Capture the cell that displays the provided text and extract its [X, Y] central coordinate. 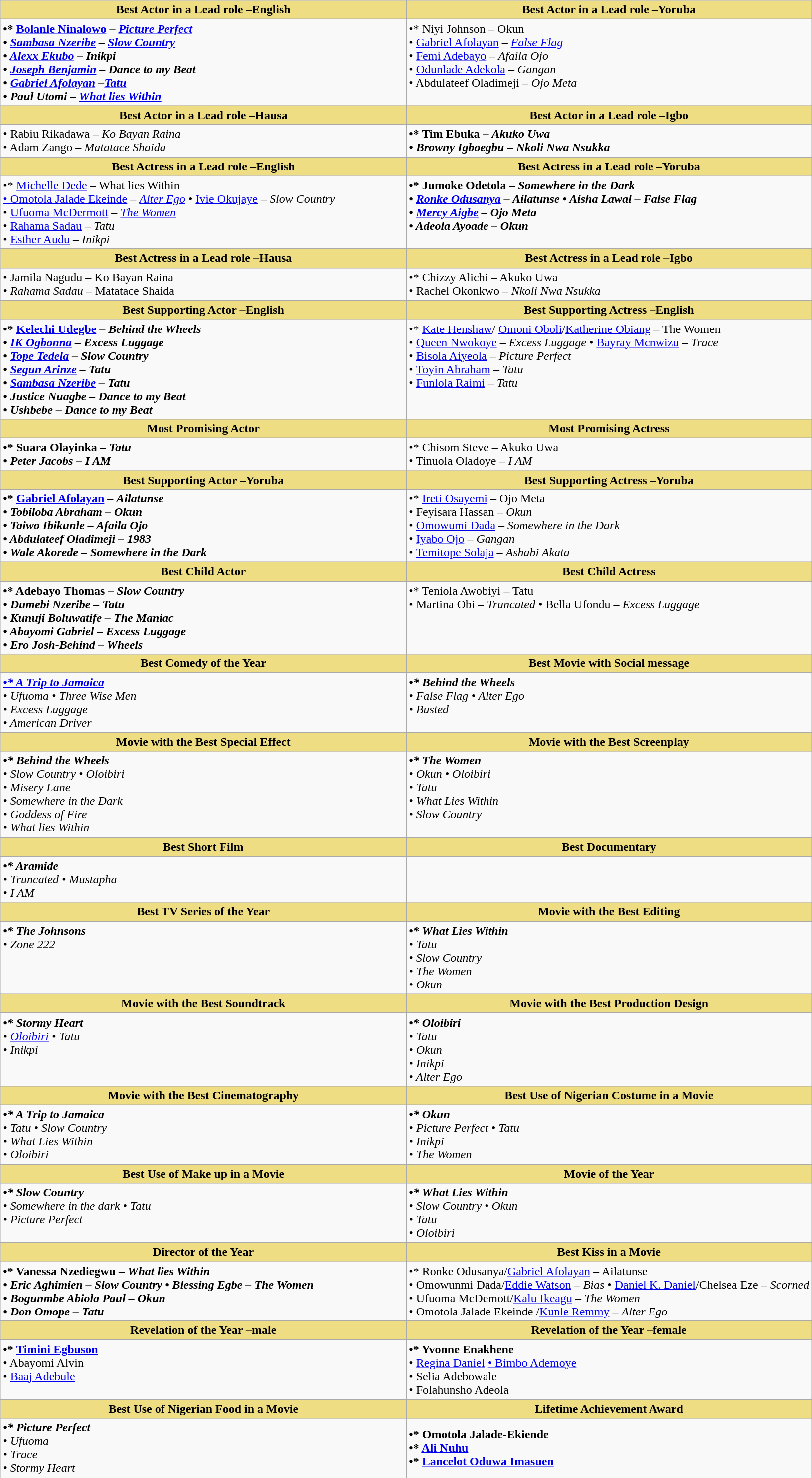
•* Slow Country• Somewhere in the dark • Tatu• Picture Perfect [203, 1213]
Movie with the Best Cinematography [203, 1095]
Best Documentary [609, 847]
•* Suara Olayinka – Tatu• Peter Jacobs – I AM [203, 454]
Movie with the Best Editing [609, 912]
•* A Trip to Jamaica• Tatu • Slow Country• What Lies Within• Oloibiri [203, 1135]
Movie with the Best Special Effect [203, 742]
Best Supporting Actor –Yoruba [203, 480]
Best Child Actor [203, 572]
•* Yvonne Enakhene• Regina Daniel • Bimbo Ademoye• Selia Adebowale• Folahunsho Adeola [609, 1370]
Best Actor in a Lead role –Igbo [609, 115]
•* Timini Egbuson• Abayomi Alvin• Baaj Adebule [203, 1370]
Best Actress in a Lead role –Yoruba [609, 166]
Most Promising Actor [203, 428]
•* Tim Ebuka – Akuko Uwa• Browny Igboegbu – Nkoli Nwa Nsukka [609, 141]
Best TV Series of the Year [203, 912]
Movie with the Best Production Design [609, 1003]
•* Omotola Jalade-Ekiende •* Ali Nuhu •* Lancelot Oduwa Imasuen [609, 1448]
Director of the Year [203, 1252]
•* Adebayo Thomas – Slow Country• Dumebi Nzeribe – Tatu• Kunuji Boluwatife – The Maniac• Abayomi Gabriel – Excess Luggage• Ero Josh-Behind – Wheels [203, 618]
Movie with the Best Screenplay [609, 742]
•* Vanessa Nzediegwu – What lies Within• Eric Aghimien – Slow Country • Blessing Egbe – The Women• Bogunmbe Abiola Paul – Okun• Don Omope – Tatu [203, 1291]
•* Picture Perfect• Ufuoma• Trace• Stormy Heart [203, 1448]
Best Comedy of the Year [203, 663]
•* Teniola Awobiyi – Tatu• Martina Obi – Truncated • Bella Ufondu – Excess Luggage [609, 618]
•* The Johnsons• Zone 222 [203, 958]
Best Actress in a Lead role –Hausa [203, 258]
Best Actress in a Lead role –English [203, 166]
•* What Lies Within• Tatu• Slow Country• The Women• Okun [609, 958]
Best Supporting Actress –Yoruba [609, 480]
•* Aramide• Truncated • Mustapha• I AM [203, 879]
Best Actor in a Lead role –English [203, 10]
•* Ireti Osayemi – Ojo Meta• Feyisara Hassan – Okun• Omowumi Dada – Somewhere in the Dark• Iyabo Ojo – Gangan• Temitope Solaja – Ashabi Akata [609, 526]
Best Use of Nigerian Costume in a Movie [609, 1095]
•* Chizzy Alichi – Akuko Uwa• Rachel Okonkwo – Nkoli Nwa Nsukka [609, 284]
Best Child Actress [609, 572]
Best Actor in a Lead role –Yoruba [609, 10]
Most Promising Actress [609, 428]
•* Behind the Wheels• Slow Country • Oloibiri• Misery Lane• Somewhere in the Dark• Goddess of Fire• What lies Within [203, 795]
Best Supporting Actress –English [609, 310]
•* Behind the Wheels• False Flag • Alter Ego• Busted [609, 703]
• Jamila Nagudu – Ko Bayan Raina• Rahama Sadau – Matatace Shaida [203, 284]
•* Okun• Picture Perfect • Tatu• Inikpi• The Women [609, 1135]
•* Oloibiri• Tatu• Okun• Inikpi• Alter Ego [609, 1049]
Best Movie with Social message [609, 663]
•* Niyi Johnson – Okun• Gabriel Afolayan – False Flag• Femi Adebayo – Afaila Ojo• Odunlade Adekola – Gangan• Abdulateef Oladimeji – Ojo Meta [609, 63]
•* What Lies Within• Slow Country • Okun• Tatu• Oloibiri [609, 1213]
•* The Women• Okun • Oloibiri• Tatu• What Lies Within• Slow Country [609, 795]
Best Short Film [203, 847]
Best Use of Make up in a Movie [203, 1174]
Movie of the Year [609, 1174]
•* Jumoke Odetola – Somewhere in the Dark• Ronke Odusanya – Ailatunse • Aisha Lawal – False Flag• Mercy Aigbe – Ojo Meta• Adeola Ayoade – Okun [609, 212]
Best Kiss in a Movie [609, 1252]
Best Use of Nigerian Food in a Movie [203, 1409]
•* A Trip to Jamaica• Ufuoma • Three Wise Men• Excess Luggage• American Driver [203, 703]
• Rabiu Rikadawa – Ko Bayan Raina• Adam Zango – Matatace Shaida [203, 141]
•* Chisom Steve – Akuko Uwa• Tinuola Oladoye – I AM [609, 454]
Best Supporting Actor –English [203, 310]
Movie with the Best Soundtrack [203, 1003]
Best Actress in a Lead role –Igbo [609, 258]
Lifetime Achievement Award [609, 1409]
•* Stormy Heart• Oloibiri • Tatu• Inikpi [203, 1049]
Revelation of the Year –female [609, 1330]
Revelation of the Year –male [203, 1330]
Best Actor in a Lead role –Hausa [203, 115]
